Output the (X, Y) coordinate of the center of the cell containing the given text.  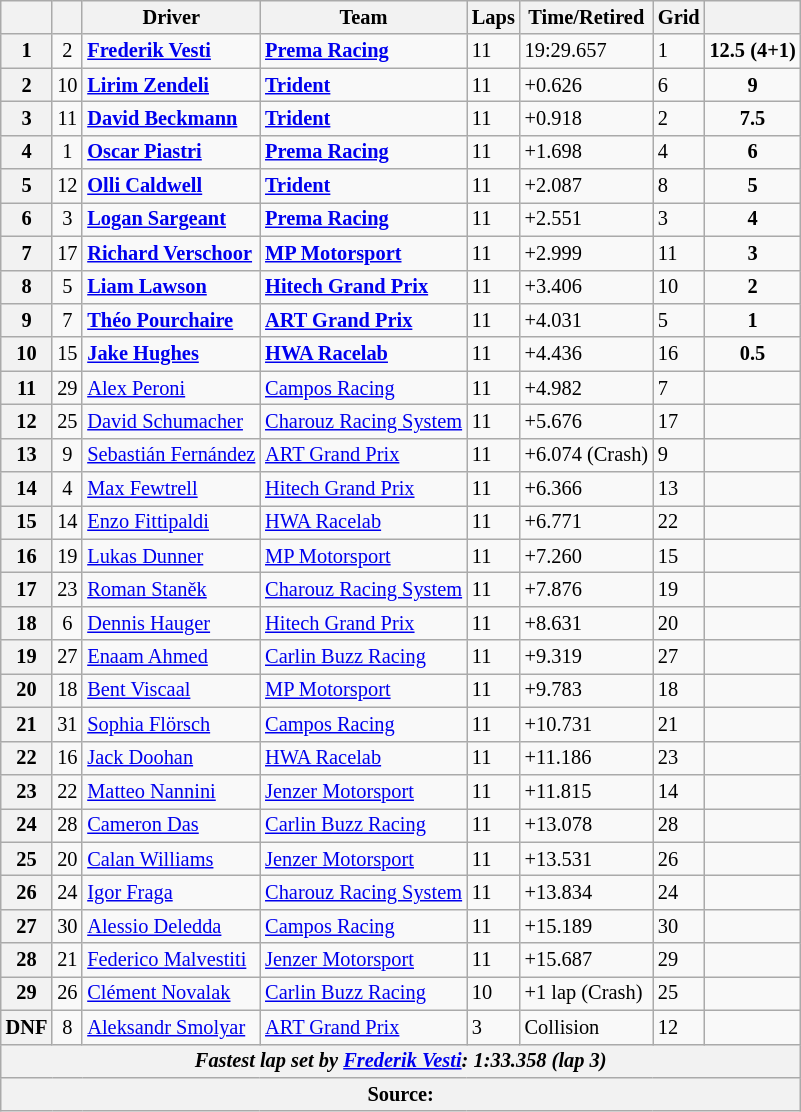
Dennis Hauger (171, 623)
Richard Verschoor (171, 253)
+10.731 (586, 724)
+0.626 (586, 85)
Enaam Ahmed (171, 657)
+1 lap (Crash) (586, 993)
Alex Peroni (171, 388)
Max Fewtrell (171, 489)
7.5 (753, 118)
Igor Fraga (171, 892)
+13.078 (586, 825)
+4.982 (586, 388)
+3.406 (586, 287)
+7.876 (586, 589)
+5.676 (586, 421)
Collision (586, 1027)
31 (67, 724)
+6.771 (586, 522)
Cameron Das (171, 825)
Bent Viscaal (171, 690)
+8.631 (586, 623)
+15.687 (586, 960)
Time/Retired (586, 17)
David Beckmann (171, 118)
+6.074 (Crash) (586, 455)
+11.186 (586, 758)
Jake Hughes (171, 354)
Sebastián Fernández (171, 455)
Lirim Zendeli (171, 85)
+13.834 (586, 892)
Team (364, 17)
+6.366 (586, 489)
Source: (401, 1094)
David Schumacher (171, 421)
+7.260 (586, 556)
Sophia Flörsch (171, 724)
+1.698 (586, 152)
+11.815 (586, 791)
12.5 (4+1) (753, 51)
Calan Williams (171, 859)
Frederik Vesti (171, 51)
Aleksandr Smolyar (171, 1027)
+9.783 (586, 690)
Roman Staněk (171, 589)
Olli Caldwell (171, 186)
Laps (494, 17)
+2.087 (586, 186)
+13.531 (586, 859)
Théo Pourchaire (171, 320)
Clément Novalak (171, 993)
Grid (679, 17)
+15.189 (586, 926)
Fastest lap set by Frederik Vesti: 1:33.358 (lap 3) (401, 1061)
Liam Lawson (171, 287)
Enzo Fittipaldi (171, 522)
Logan Sargeant (171, 219)
Matteo Nannini (171, 791)
Jack Doohan (171, 758)
0.5 (753, 354)
Alessio Deledda (171, 926)
+2.551 (586, 219)
+4.436 (586, 354)
+0.918 (586, 118)
Federico Malvestiti (171, 960)
19:29.657 (586, 51)
+2.999 (586, 253)
Driver (171, 17)
DNF (27, 1027)
Lukas Dunner (171, 556)
+9.319 (586, 657)
+4.031 (586, 320)
Oscar Piastri (171, 152)
